Capture the cell that displays the provided text and extract its [X, Y] central coordinate. 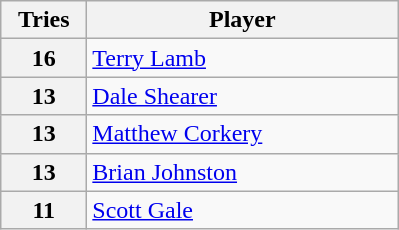
11 [44, 210]
Scott Gale [242, 210]
Brian Johnston [242, 172]
Matthew Corkery [242, 134]
16 [44, 58]
Dale Shearer [242, 96]
Terry Lamb [242, 58]
Player [242, 20]
Tries [44, 20]
